For the text-containing cell, return its midpoint in (x, y) coordinate format. 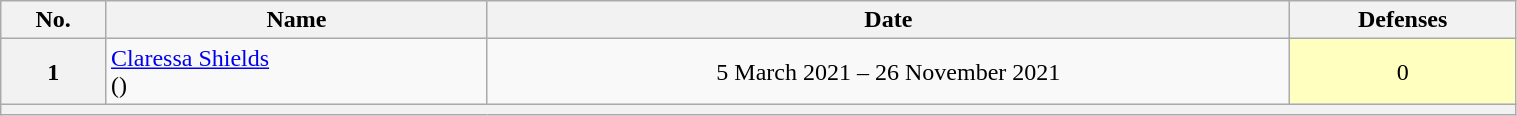
5 March 2021 – 26 November 2021 (888, 72)
No. (54, 20)
0 (1402, 72)
Defenses (1402, 20)
Name (297, 20)
Claressa Shields() (297, 72)
Date (888, 20)
1 (54, 72)
